Output the [x, y] coordinate of the center of the cell containing the given text.  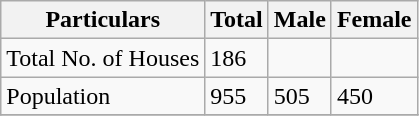
Population [103, 96]
Female [374, 20]
Particulars [103, 20]
Total No. of Houses [103, 58]
186 [237, 58]
Male [300, 20]
450 [374, 96]
505 [300, 96]
Total [237, 20]
955 [237, 96]
